Provide the [X, Y] coordinate of the cell's center where the given text is located.  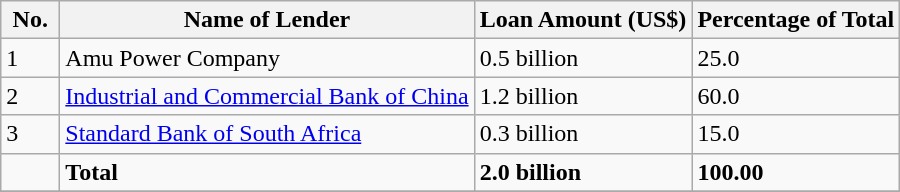
Name of Lender [267, 20]
Industrial and Commercial Bank of China [267, 96]
1.2 billion [583, 96]
1 [30, 58]
Total [267, 172]
3 [30, 134]
15.0 [796, 134]
Amu Power Company [267, 58]
0.5 billion [583, 58]
No. [30, 20]
Standard Bank of South Africa [267, 134]
Loan Amount (US$) [583, 20]
25.0 [796, 58]
Percentage of Total [796, 20]
0.3 billion [583, 134]
60.0 [796, 96]
100.00 [796, 172]
2.0 billion [583, 172]
2 [30, 96]
